Detect which cell encompasses the target text, then output its [X, Y] center coordinate. 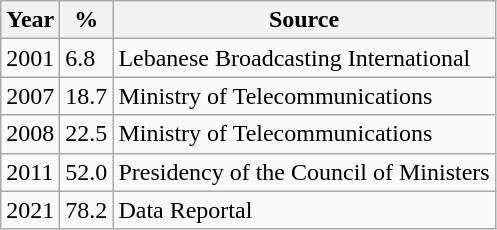
2001 [30, 58]
2007 [30, 96]
2008 [30, 134]
18.7 [86, 96]
Lebanese Broadcasting International [304, 58]
22.5 [86, 134]
Year [30, 20]
% [86, 20]
52.0 [86, 172]
78.2 [86, 210]
Presidency of the Council of Ministers [304, 172]
2011 [30, 172]
Source [304, 20]
2021 [30, 210]
Data Reportal [304, 210]
6.8 [86, 58]
